Detect which cell encompasses the target text, then output its [X, Y] center coordinate. 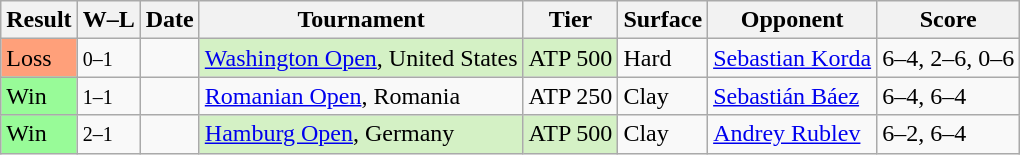
Romanian Open, Romania [361, 96]
Score [948, 20]
Surface [663, 20]
1–1 [108, 96]
Tier [570, 20]
Hard [663, 58]
6–4, 6–4 [948, 96]
Opponent [792, 20]
6–2, 6–4 [948, 134]
Washington Open, United States [361, 58]
Hamburg Open, Germany [361, 134]
Sebastián Báez [792, 96]
2–1 [108, 134]
6–4, 2–6, 0–6 [948, 58]
Tournament [361, 20]
0–1 [108, 58]
Andrey Rublev [792, 134]
W–L [108, 20]
Result [39, 20]
Date [170, 20]
ATP 250 [570, 96]
Sebastian Korda [792, 58]
Loss [39, 58]
